Return [x, y] of the center of cell containing provided text 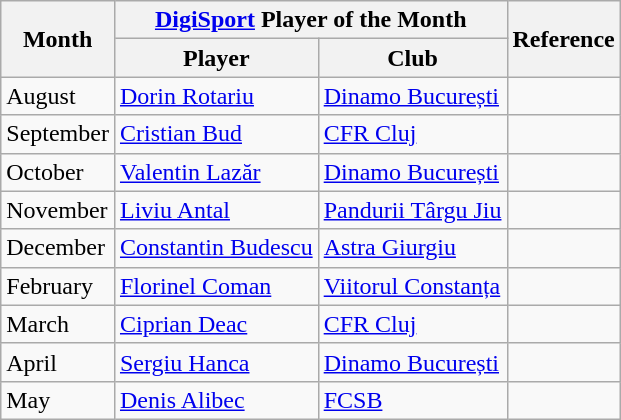
September [58, 134]
November [58, 210]
Florinel Coman [216, 286]
December [58, 248]
Month [58, 39]
March [58, 324]
April [58, 362]
Reference [564, 39]
Viitorul Constanța [412, 286]
Ciprian Deac [216, 324]
Liviu Antal [216, 210]
DigiSport Player of the Month [310, 20]
Constantin Budescu [216, 248]
August [58, 96]
October [58, 172]
February [58, 286]
Astra Giurgiu [412, 248]
Sergiu Hanca [216, 362]
Club [412, 58]
Pandurii Târgu Jiu [412, 210]
Dorin Rotariu [216, 96]
Denis Alibec [216, 400]
Valentin Lazăr [216, 172]
FCSB [412, 400]
May [58, 400]
Cristian Bud [216, 134]
Player [216, 58]
